Output the [x, y] coordinate of the center of the cell containing the given text.  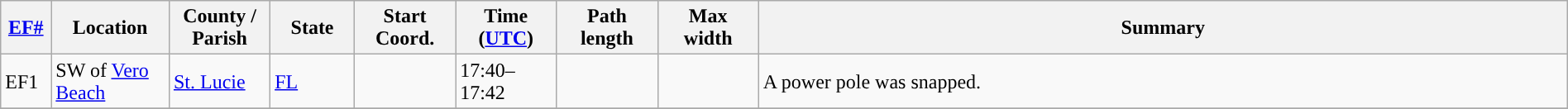
Summary [1163, 28]
EF1 [26, 81]
Start Coord. [404, 28]
Location [111, 28]
17:40–17:42 [506, 81]
A power pole was snapped. [1163, 81]
FL [313, 81]
County / Parish [219, 28]
St. Lucie [219, 81]
Max width [708, 28]
Path length [607, 28]
State [313, 28]
Time (UTC) [506, 28]
SW of Vero Beach [111, 81]
EF# [26, 28]
